Search for the cell housing the specified text and yield its (x, y) center coordinate. 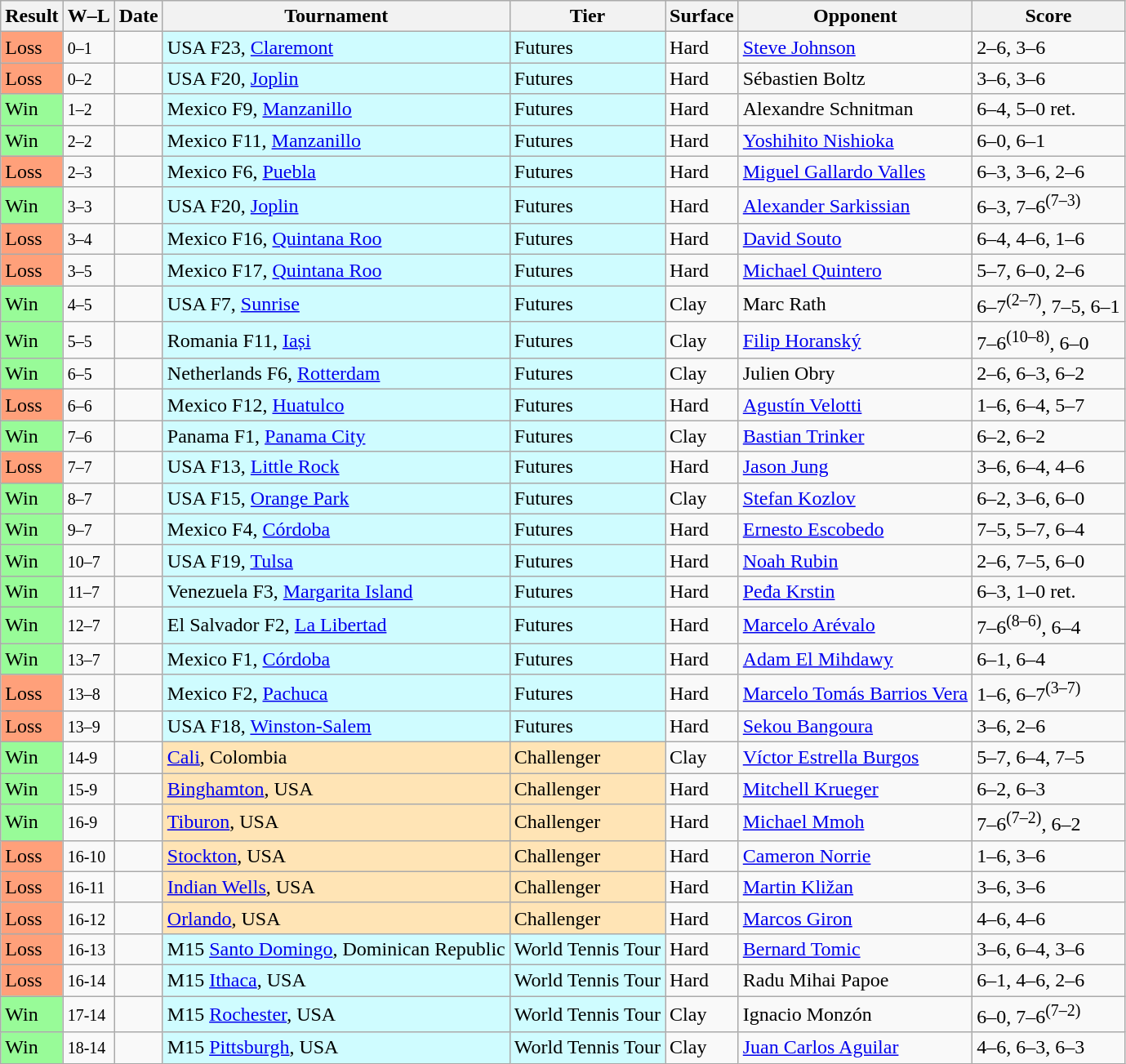
Michael Mmoh (855, 823)
Opponent (855, 16)
Agustín Velotti (855, 405)
16-13 (88, 950)
Mexico F2, Pachuca (336, 692)
W–L (88, 16)
18-14 (88, 1048)
6–1, 6–4 (1048, 659)
M15 Santo Domingo, Dominican Republic (336, 950)
6–2, 6–3 (1048, 789)
Mexico F9, Manzanillo (336, 109)
1–6, 3–6 (1048, 856)
Sekou Bangoura (855, 727)
Juan Carlos Aguilar (855, 1048)
6–0, 6–1 (1048, 140)
Víctor Estrella Burgos (855, 758)
Marcelo Arévalo (855, 625)
6–4, 4–6, 1–6 (1048, 239)
3–3 (88, 206)
Tiburon, USA (336, 823)
Ernesto Escobedo (855, 529)
6–2, 6–2 (1048, 436)
7–6 (88, 436)
2–6, 3–6 (1048, 47)
8–7 (88, 498)
7–6(7–2), 6–2 (1048, 823)
USA F13, Little Rock (336, 467)
6–4, 5–0 ret. (1048, 109)
3–5 (88, 270)
6–3, 7–6(7–3) (1048, 206)
0–1 (88, 47)
5–5 (88, 340)
Peđa Krstin (855, 591)
Marc Rath (855, 304)
Julien Obry (855, 374)
Netherlands F6, Rotterdam (336, 374)
5–7, 6–0, 2–6 (1048, 270)
2–2 (88, 140)
6–3, 3–6, 2–6 (1048, 171)
14-9 (88, 758)
Binghamton, USA (336, 789)
Result (32, 16)
3–6, 6–4, 4–6 (1048, 467)
Mexico F4, Córdoba (336, 529)
2–6, 7–5, 6–0 (1048, 560)
M15 Ithaca, USA (336, 981)
Noah Rubin (855, 560)
Mexico F12, Huatulco (336, 405)
El Salvador F2, La Libertad (336, 625)
Mexico F6, Puebla (336, 171)
Radu Mihai Papoe (855, 981)
15-9 (88, 789)
16-14 (88, 981)
Alexander Sarkissian (855, 206)
USA F19, Tulsa (336, 560)
3–4 (88, 239)
Jason Jung (855, 467)
Michael Quintero (855, 270)
M15 Pittsburgh, USA (336, 1048)
13–7 (88, 659)
6–3, 1–0 ret. (1048, 591)
Surface (702, 16)
6–0, 7–6(7–2) (1048, 1014)
3–6, 6–4, 3–6 (1048, 950)
16-9 (88, 823)
6–1, 4–6, 2–6 (1048, 981)
1–2 (88, 109)
4–6, 4–6 (1048, 918)
David Souto (855, 239)
2–3 (88, 171)
USA F7, Sunrise (336, 304)
6–5 (88, 374)
1–6, 6–7(3–7) (1048, 692)
4–6, 6–3, 6–3 (1048, 1048)
Panama F1, Panama City (336, 436)
7–5, 5–7, 6–4 (1048, 529)
11–7 (88, 591)
Bastian Trinker (855, 436)
USA F23, Claremont (336, 47)
12–7 (88, 625)
Cali, Colombia (336, 758)
13–9 (88, 727)
Alexandre Schnitman (855, 109)
Stockton, USA (336, 856)
Tier (587, 16)
Tournament (336, 16)
6–6 (88, 405)
Marcelo Tomás Barrios Vera (855, 692)
Adam El Mihdawy (855, 659)
16-10 (88, 856)
M15 Rochester, USA (336, 1014)
Romania F11, Iași (336, 340)
4–5 (88, 304)
Venezuela F3, Margarita Island (336, 591)
Mitchell Krueger (855, 789)
Orlando, USA (336, 918)
Miguel Gallardo Valles (855, 171)
Cameron Norrie (855, 856)
Mexico F11, Manzanillo (336, 140)
USA F15, Orange Park (336, 498)
6–2, 3–6, 6–0 (1048, 498)
16-12 (88, 918)
7–7 (88, 467)
Marcos Giron (855, 918)
5–7, 6–4, 7–5 (1048, 758)
Filip Horanský (855, 340)
Score (1048, 16)
7–6(10–8), 6–0 (1048, 340)
Bernard Tomic (855, 950)
Ignacio Monzón (855, 1014)
Steve Johnson (855, 47)
13–8 (88, 692)
17-14 (88, 1014)
7–6(8–6), 6–4 (1048, 625)
1–6, 6–4, 5–7 (1048, 405)
9–7 (88, 529)
Martin Kližan (855, 887)
3–6, 2–6 (1048, 727)
Date (139, 16)
Indian Wells, USA (336, 887)
0–2 (88, 78)
2–6, 6–3, 6–2 (1048, 374)
10–7 (88, 560)
6–7(2–7), 7–5, 6–1 (1048, 304)
16-11 (88, 887)
Stefan Kozlov (855, 498)
USA F18, Winston-Salem (336, 727)
Sébastien Boltz (855, 78)
Mexico F1, Córdoba (336, 659)
Yoshihito Nishioka (855, 140)
Mexico F16, Quintana Roo (336, 239)
Mexico F17, Quintana Roo (336, 270)
